Pinpoint the cell where the given text exists, returning its [X, Y] midpoint coordinate. 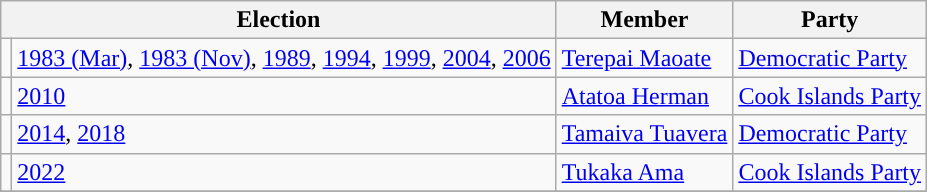
Member [644, 20]
2014, 2018 [284, 134]
Tamaiva Tuavera [644, 134]
Party [830, 20]
Terepai Maoate [644, 58]
Atatoa Herman [644, 96]
2022 [284, 172]
Tukaka Ama [644, 172]
1983 (Mar), 1983 (Nov), 1989, 1994, 1999, 2004, 2006 [284, 58]
Election [278, 20]
2010 [284, 96]
